Find where the given text appears and provide that cell's center as [x, y] coordinate. 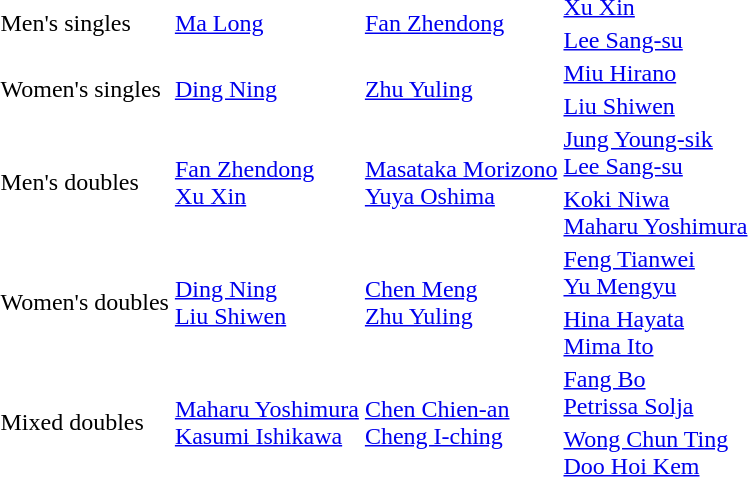
Ding Ning [266, 90]
Chen Meng Zhu Yuling [461, 302]
Ding Ning Liu Shiwen [266, 302]
Masataka Morizono Yuya Oshima [461, 182]
Zhu Yuling [461, 90]
Fan Zhendong Xu Xin [266, 182]
